Find where the given text appears and provide that cell's center as [X, Y] coordinate. 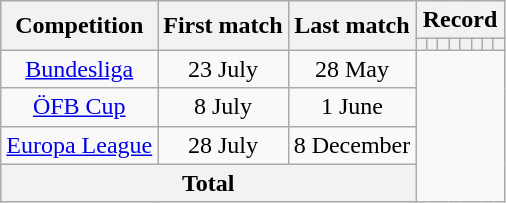
23 July [223, 69]
Bundesliga [80, 69]
Total [208, 183]
28 July [223, 145]
1 June [352, 107]
Europa League [80, 145]
Last match [352, 26]
8 July [223, 107]
Competition [80, 26]
28 May [352, 69]
First match [223, 26]
Record [460, 20]
8 December [352, 145]
ÖFB Cup [80, 107]
